Return (x, y) of the center of cell containing provided text 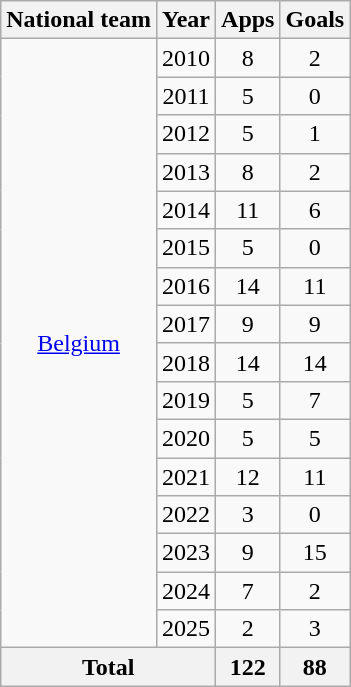
Belgium (79, 344)
88 (315, 667)
6 (315, 210)
1 (315, 134)
2016 (186, 286)
2020 (186, 438)
Goals (315, 20)
National team (79, 20)
2012 (186, 134)
12 (248, 477)
Year (186, 20)
15 (315, 553)
2024 (186, 591)
2022 (186, 515)
2013 (186, 172)
2011 (186, 96)
2015 (186, 248)
2019 (186, 400)
2018 (186, 362)
2023 (186, 553)
2017 (186, 324)
2010 (186, 58)
2025 (186, 629)
2014 (186, 210)
122 (248, 667)
Total (108, 667)
Apps (248, 20)
2021 (186, 477)
